For the text-containing cell, return its midpoint in (x, y) coordinate format. 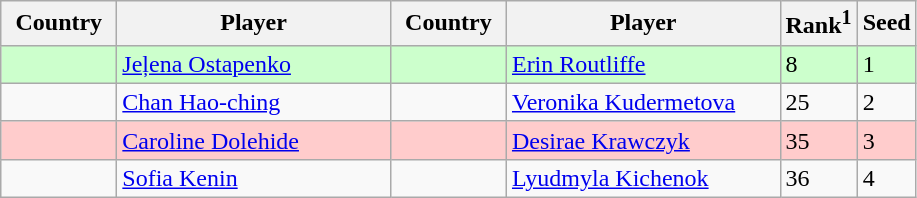
36 (818, 178)
Seed (886, 24)
35 (818, 140)
2 (886, 102)
Lyudmyla Kichenok (643, 178)
Sofia Kenin (254, 178)
Jeļena Ostapenko (254, 64)
Rank1 (818, 24)
Desirae Krawczyk (643, 140)
Veronika Kudermetova (643, 102)
3 (886, 140)
Caroline Dolehide (254, 140)
Chan Hao-ching (254, 102)
8 (818, 64)
25 (818, 102)
1 (886, 64)
Erin Routliffe (643, 64)
4 (886, 178)
